Find where the given text appears and provide that cell's center as [X, Y] coordinate. 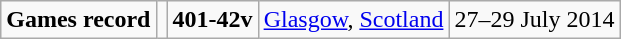
401-42v [212, 20]
Games record [78, 20]
Glasgow, Scotland [354, 20]
27–29 July 2014 [534, 20]
